Provide the [X, Y] coordinate of the cell's center where the given text is located.  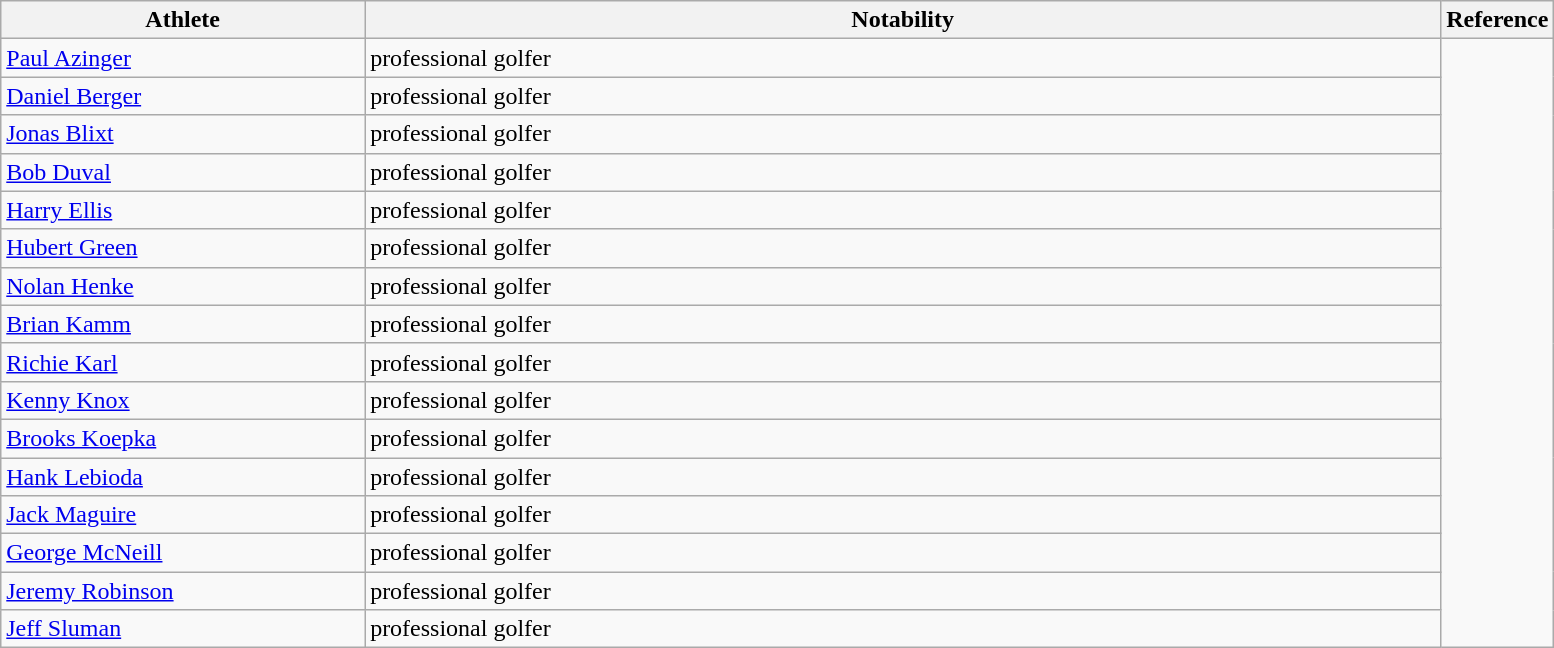
Hubert Green [183, 248]
Bob Duval [183, 172]
Athlete [183, 20]
Harry Ellis [183, 210]
Kenny Knox [183, 400]
Jeremy Robinson [183, 591]
Brian Kamm [183, 324]
Jeff Sluman [183, 629]
Richie Karl [183, 362]
Reference [1498, 20]
Jack Maguire [183, 515]
Notability [903, 20]
Nolan Henke [183, 286]
Paul Azinger [183, 58]
Brooks Koepka [183, 438]
Daniel Berger [183, 96]
George McNeill [183, 553]
Hank Lebioda [183, 477]
Jonas Blixt [183, 134]
